Identify which cell holds the provided text, then report its [x, y] central coordinate. 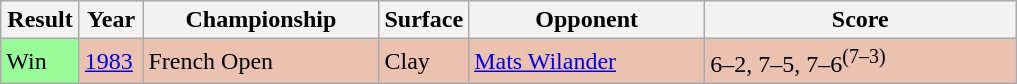
French Open [261, 62]
1983 [111, 62]
Result [40, 20]
Score [860, 20]
Clay [424, 62]
Mats Wilander [587, 62]
Surface [424, 20]
Win [40, 62]
6–2, 7–5, 7–6(7–3) [860, 62]
Opponent [587, 20]
Year [111, 20]
Championship [261, 20]
